Return (x, y) of the center of cell containing provided text 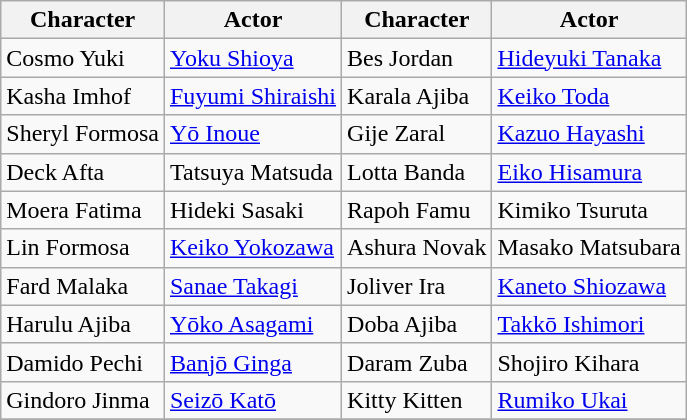
Gindoro Jinma (83, 400)
Karala Ajiba (417, 96)
Masako Matsubara (589, 248)
Ashura Novak (417, 248)
Doba Ajiba (417, 324)
Lotta Banda (417, 172)
Keiko Yokozawa (252, 248)
Rumiko Ukai (589, 400)
Takkō Ishimori (589, 324)
Fard Malaka (83, 286)
Yōko Asagami (252, 324)
Rapoh Famu (417, 210)
Shojiro Kihara (589, 362)
Eiko Hisamura (589, 172)
Kasha Imhof (83, 96)
Kaneto Shiozawa (589, 286)
Sanae Takagi (252, 286)
Yoku Shioya (252, 58)
Daram Zuba (417, 362)
Harulu Ajiba (83, 324)
Deck Afta (83, 172)
Tatsuya Matsuda (252, 172)
Joliver Ira (417, 286)
Gije Zaral (417, 134)
Fuyumi Shiraishi (252, 96)
Cosmo Yuki (83, 58)
Sheryl Formosa (83, 134)
Kitty Kitten (417, 400)
Hideyuki Tanaka (589, 58)
Lin Formosa (83, 248)
Keiko Toda (589, 96)
Banjō Ginga (252, 362)
Damido Pechi (83, 362)
Hideki Sasaki (252, 210)
Bes Jordan (417, 58)
Kazuo Hayashi (589, 134)
Yō Inoue (252, 134)
Seizō Katō (252, 400)
Kimiko Tsuruta (589, 210)
Moera Fatima (83, 210)
